Locate the cell with the specified text and output its (x, y) center coordinate. 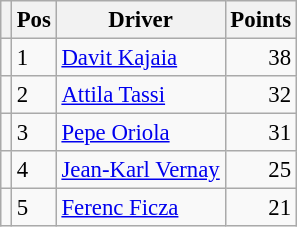
1 (34, 58)
21 (260, 208)
31 (260, 133)
Pepe Oriola (140, 133)
Davit Kajaia (140, 58)
Attila Tassi (140, 95)
4 (34, 170)
32 (260, 95)
3 (34, 133)
Points (260, 20)
38 (260, 58)
5 (34, 208)
Ferenc Ficza (140, 208)
25 (260, 170)
Jean-Karl Vernay (140, 170)
2 (34, 95)
Pos (34, 20)
Driver (140, 20)
